Return the [x, y] coordinate for the center point of the cell that contains the specified text.  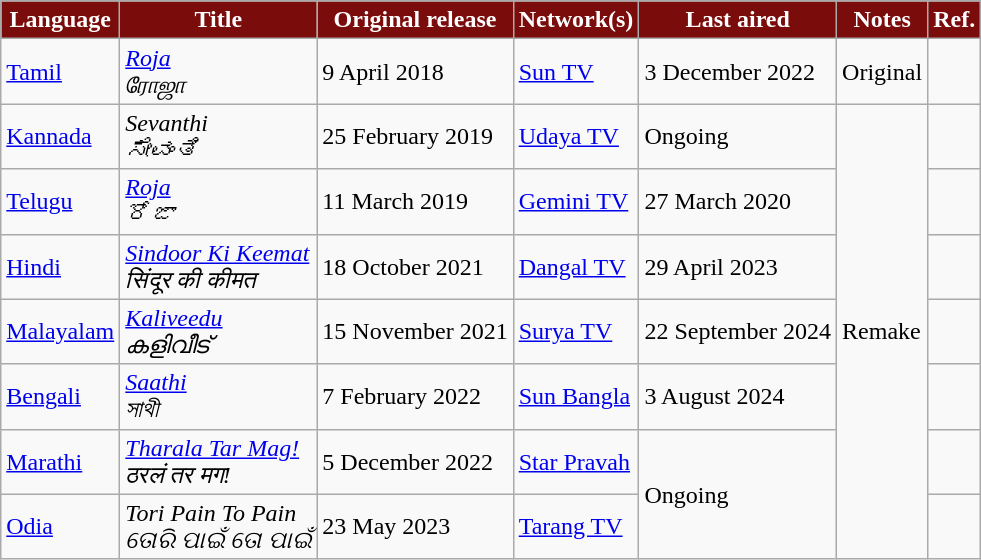
25 February 2019 [415, 136]
15 November 2021 [415, 332]
Sevanthi ಸೇವಂತಿ [218, 136]
5 December 2022 [415, 462]
Malayalam [60, 332]
Bengali [60, 396]
Hindi [60, 266]
Notes [882, 20]
Gemini TV [576, 202]
Language [60, 20]
Roja రోజా [218, 202]
Kannada [60, 136]
Sun Bangla [576, 396]
Star Pravah [576, 462]
Odia [60, 526]
27 March 2020 [738, 202]
Tamil [60, 72]
Original [882, 72]
Ref. [954, 20]
11 March 2019 [415, 202]
Dangal TV [576, 266]
18 October 2021 [415, 266]
29 April 2023 [738, 266]
22 September 2024 [738, 332]
3 December 2022 [738, 72]
Marathi [60, 462]
Last aired [738, 20]
Sun TV [576, 72]
7 February 2022 [415, 396]
Network(s) [576, 20]
Tharala Tar Mag! ठरलं तर मग! [218, 462]
Telugu [60, 202]
Tori Pain To Pain ତୋରି ପାଇଁ ତୋ ପାଇଁ [218, 526]
Surya TV [576, 332]
3 August 2024 [738, 396]
Original release [415, 20]
Tarang TV [576, 526]
Roja ரோஜா [218, 72]
Sindoor Ki Keemat सिंदूर की कीमत [218, 266]
9 April 2018 [415, 72]
Remake [882, 332]
Udaya TV [576, 136]
Title [218, 20]
Kaliveedu കളിവീട് [218, 332]
Saathi সাথী [218, 396]
23 May 2023 [415, 526]
